Detect which cell encompasses the target text, then output its [X, Y] center coordinate. 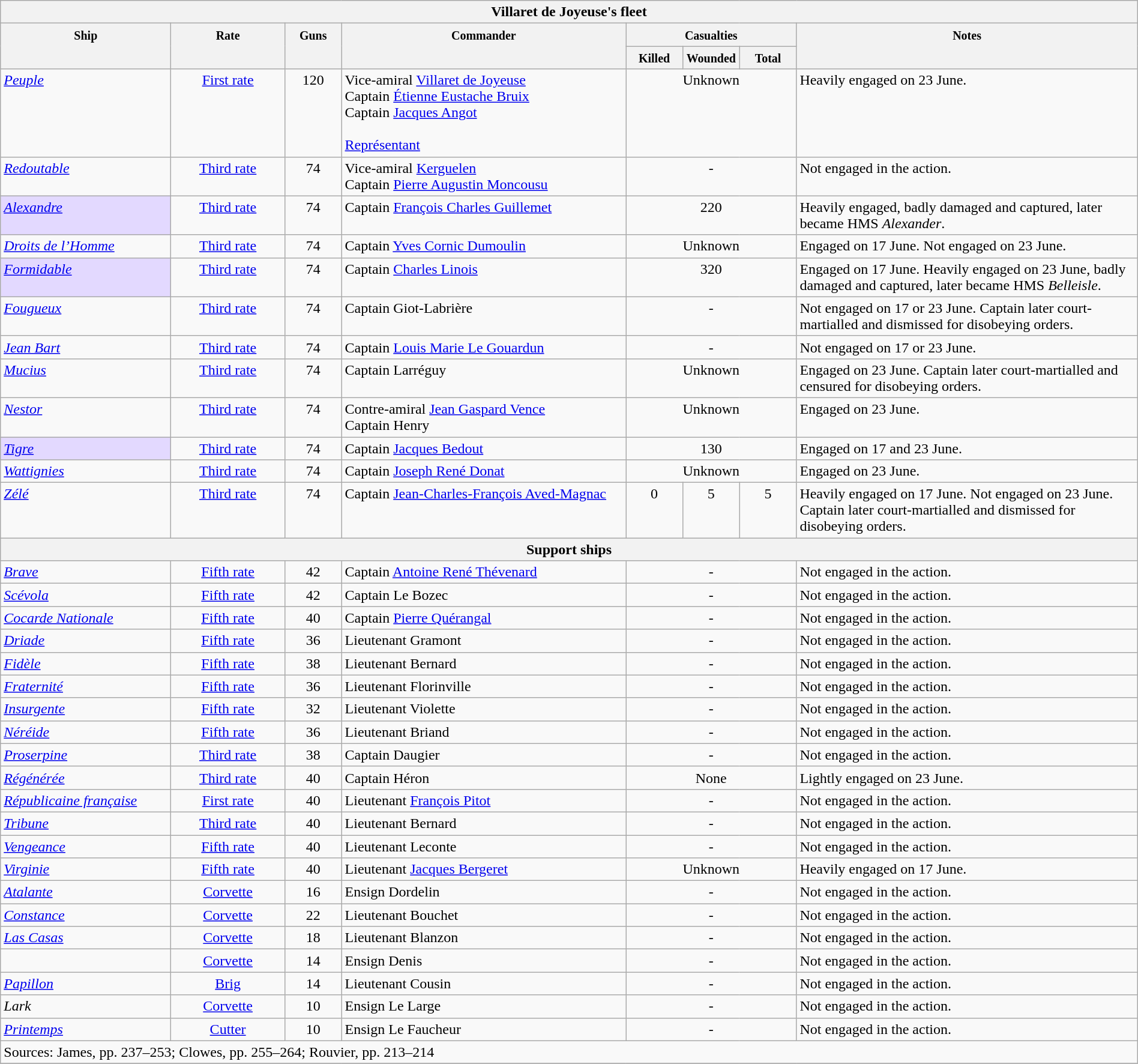
Lieutenant Blanzon [484, 938]
32 [313, 709]
Lieutenant Florinville [484, 686]
Lieutenant Cousin [484, 984]
Lieutenant François Pitot [484, 800]
Captain Le Bozec [484, 595]
Peuple [86, 113]
Fidèle [86, 663]
Tribune [86, 823]
Contre-amiral Jean Gaspard VenceCaptain Henry [484, 417]
Vice-amiral KerguelenCaptain Pierre Augustin Moncousu [484, 177]
Villaret de Joyeuse's fleet [569, 12]
Cutter [228, 1029]
Scévola [86, 595]
Captain Pierre Quérangal [484, 618]
Lieutenant Briand [484, 732]
Engaged on 23 June. Captain later court-martialled and censured for disobeying orders. [967, 378]
Alexandre [86, 215]
Total [768, 58]
120 [313, 113]
Captain Antoine René Thévenard [484, 572]
Captain Larréguy [484, 378]
Captain Daugier [484, 755]
Virginie [86, 869]
Printemps [86, 1029]
Néréide [86, 732]
Fougueux [86, 316]
Papillon [86, 984]
Tigre [86, 449]
Driade [86, 641]
Régénérée [86, 778]
Lieutenant Gramont [484, 641]
Ensign Denis [484, 961]
Formidable [86, 277]
Fraternité [86, 686]
Captain François Charles Guillemet [484, 215]
Cocarde Nationale [86, 618]
Engaged on 17 and 23 June. [967, 449]
Heavily engaged on 23 June. [967, 113]
Rate [228, 46]
Captain Jean-Charles-François Aved-Magnac [484, 510]
Wounded [711, 58]
Guns [313, 46]
Mucius [86, 378]
Not engaged on 17 or 23 June. Captain later court-martialled and dismissed for disobeying orders. [967, 316]
Nestor [86, 417]
Ensign Dordelin [484, 892]
22 [313, 915]
18 [313, 938]
Wattignies [86, 471]
0 [654, 510]
Heavily engaged, badly damaged and captured, later became HMS Alexander. [967, 215]
Ensign Le Faucheur [484, 1029]
Redoutable [86, 177]
Lieutenant Bouchet [484, 915]
Vice-amiral Villaret de JoyeuseCaptain Étienne Eustache BruixCaptain Jacques Angot Représentant [484, 113]
Zélé [86, 510]
Insurgente [86, 709]
Vengeance [86, 846]
Lieutenant Leconte [484, 846]
Républicaine française [86, 800]
Support ships [569, 549]
Captain Joseph René Donat [484, 471]
Sources: James, pp. 237–253; Clowes, pp. 255–264; Rouvier, pp. 213–214 [569, 1052]
Engaged on 17 June. Heavily engaged on 23 June, badly damaged and captured, later became HMS Belleisle. [967, 277]
Brave [86, 572]
Lieutenant Violette [484, 709]
Jean Bart [86, 347]
16 [313, 892]
Captain Giot-Labrière [484, 316]
Casualties [711, 35]
Killed [654, 58]
Droits de l’Homme [86, 246]
Not engaged on 17 or 23 June. [967, 347]
Constance [86, 915]
Ensign Le Large [484, 1006]
320 [711, 277]
Atalante [86, 892]
Commander [484, 46]
None [711, 778]
Notes [967, 46]
Captain Héron [484, 778]
Las Casas [86, 938]
Brig [228, 984]
Captain Charles Linois [484, 277]
220 [711, 215]
Ship [86, 46]
Lark [86, 1006]
Proserpine [86, 755]
Heavily engaged on 17 June. [967, 869]
Captain Louis Marie Le Gouardun [484, 347]
Lieutenant Jacques Bergeret [484, 869]
Engaged on 17 June. Not engaged on 23 June. [967, 246]
Captain Yves Cornic Dumoulin [484, 246]
Captain Jacques Bedout [484, 449]
130 [711, 449]
Heavily engaged on 17 June. Not engaged on 23 June. Captain later court-martialled and dismissed for disobeying orders. [967, 510]
Lightly engaged on 23 June. [967, 778]
